Identify which cell holds the provided text, then report its [x, y] central coordinate. 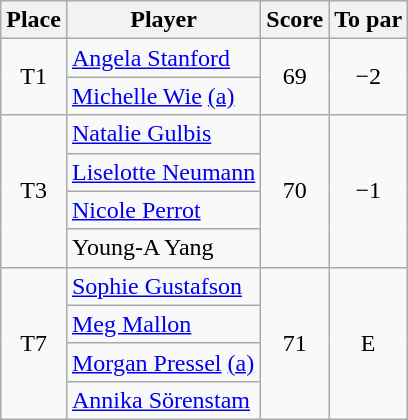
T3 [34, 191]
69 [295, 77]
Nicole Perrot [163, 210]
70 [295, 191]
T7 [34, 343]
Natalie Gulbis [163, 134]
−2 [368, 77]
Player [163, 20]
Liselotte Neumann [163, 172]
Morgan Pressel (a) [163, 362]
Young-A Yang [163, 248]
Meg Mallon [163, 324]
71 [295, 343]
Annika Sörenstam [163, 400]
Place [34, 20]
Michelle Wie (a) [163, 96]
To par [368, 20]
Sophie Gustafson [163, 286]
E [368, 343]
−1 [368, 191]
T1 [34, 77]
Angela Stanford [163, 58]
Score [295, 20]
